Extract the (X, Y) coordinate from the center of the cell holding the provided text.  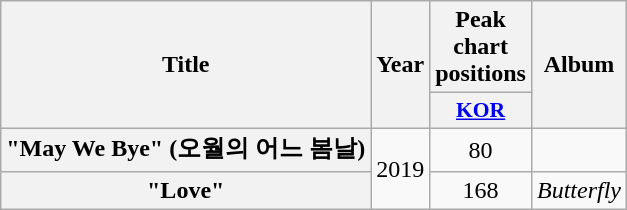
80 (481, 150)
Peak chart positions (481, 47)
2019 (400, 168)
168 (481, 190)
Butterfly (578, 190)
Year (400, 65)
Album (578, 65)
Title (186, 65)
"Love" (186, 190)
KOR (481, 111)
"May We Bye" (오월의 어느 봄날) (186, 150)
